Output the [X, Y] coordinate of the center of the cell containing the given text.  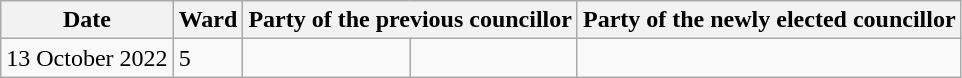
Party of the newly elected councillor [769, 20]
Date [87, 20]
5 [208, 58]
13 October 2022 [87, 58]
Party of the previous councillor [410, 20]
Ward [208, 20]
